Detect which cell encompasses the target text, then output its (X, Y) center coordinate. 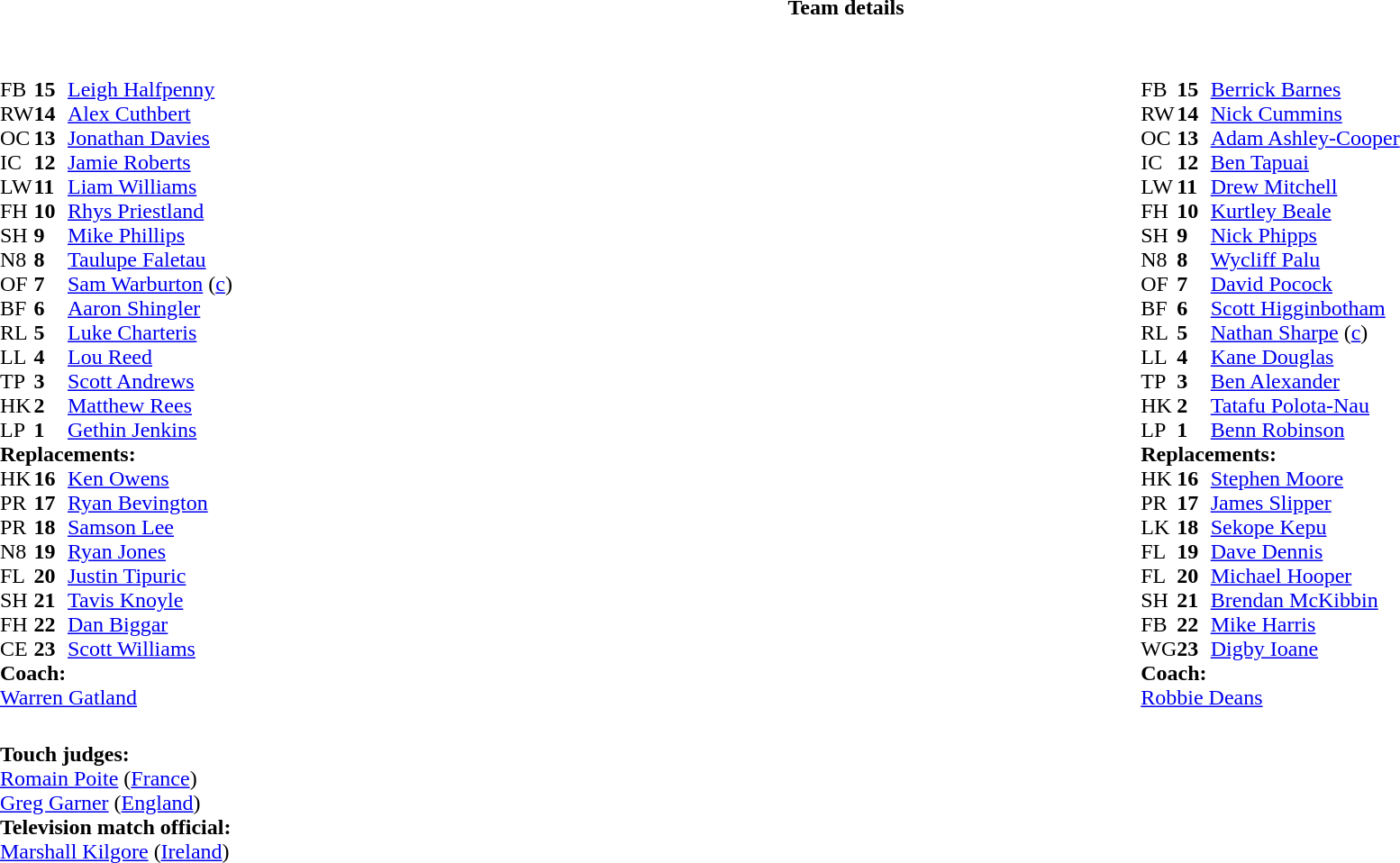
Kurtley Beale (1305, 211)
Warren Gatland (116, 697)
Stephen Moore (1305, 479)
Scott Andrews (150, 382)
Ryan Bevington (150, 503)
Alex Cuthbert (150, 114)
Gethin Jenkins (150, 431)
Mike Harris (1305, 625)
Jonathan Davies (150, 139)
Digby Ioane (1305, 649)
Kane Douglas (1305, 357)
Tavis Knoyle (150, 600)
Wycliff Palu (1305, 259)
Brendan McKibbin (1305, 600)
Drew Mitchell (1305, 187)
Taulupe Faletau (150, 259)
Mike Phillips (150, 236)
Nick Phipps (1305, 236)
Benn Robinson (1305, 431)
Leigh Halfpenny (150, 90)
Samson Lee (150, 528)
Liam Williams (150, 187)
Scott Higginbotham (1305, 308)
Rhys Priestland (150, 211)
Robbie Deans (1270, 697)
Scott Williams (150, 649)
Michael Hooper (1305, 577)
James Slipper (1305, 503)
Luke Charteris (150, 333)
Dave Dennis (1305, 551)
David Pocock (1305, 285)
Tatafu Polota-Nau (1305, 405)
Aaron Shingler (150, 308)
Ryan Jones (150, 551)
Sekope Kepu (1305, 528)
Ben Tapuai (1305, 162)
Lou Reed (150, 357)
Berrick Barnes (1305, 90)
LK (1159, 528)
Sam Warburton (c) (150, 285)
Nick Cummins (1305, 114)
WG (1159, 649)
Adam Ashley-Cooper (1305, 139)
Matthew Rees (150, 405)
Ken Owens (150, 479)
Dan Biggar (150, 625)
Justin Tipuric (150, 577)
Jamie Roberts (150, 162)
Nathan Sharpe (c) (1305, 333)
CE (17, 649)
Ben Alexander (1305, 382)
